Extract the [x, y] coordinate from the center of the cell holding the provided text.  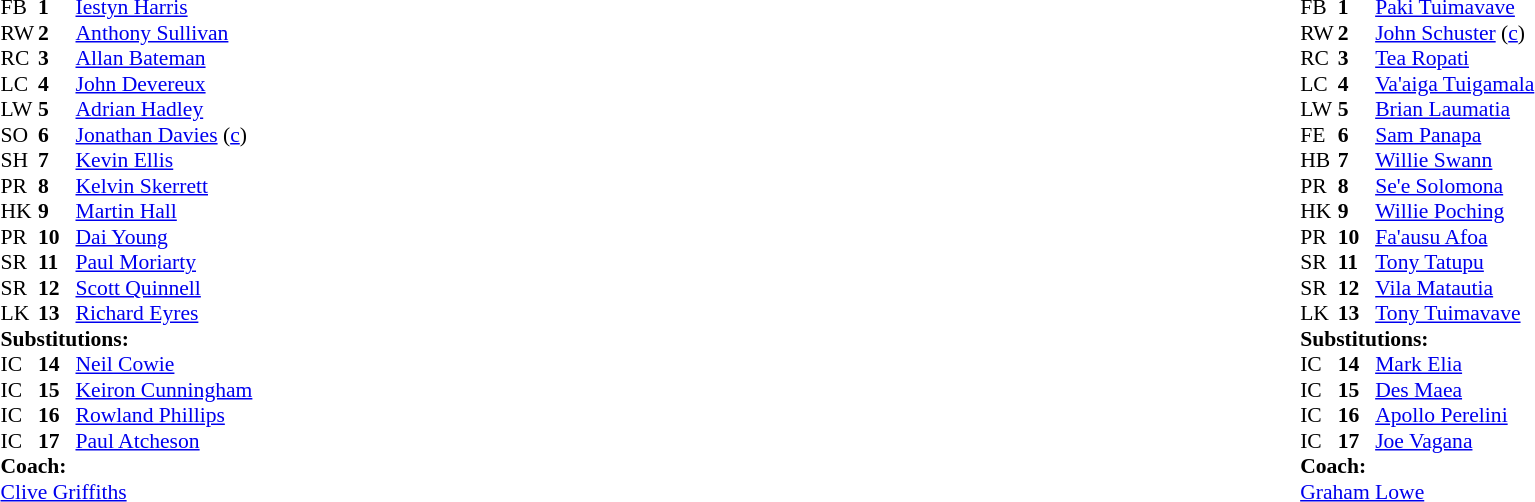
Paul Atcheson [164, 441]
Keiron Cunningham [164, 390]
Adrian Hadley [164, 109]
Tea Ropati [1454, 59]
Des Maea [1454, 390]
John Devereux [164, 84]
Anthony Sullivan [164, 33]
Dai Young [164, 237]
Apollo Perelini [1454, 415]
Sam Panapa [1454, 135]
Neil Cowie [164, 365]
John Schuster (c) [1454, 33]
Va'aiga Tuigamala [1454, 84]
Mark Elia [1454, 365]
Fa'ausu Afoa [1454, 237]
Scott Quinnell [164, 288]
Kevin Ellis [164, 161]
Paul Moriarty [164, 263]
Tony Tuimavave [1454, 313]
Vila Matautia [1454, 288]
Willie Poching [1454, 211]
Richard Eyres [164, 313]
Se'e Solomona [1454, 186]
Rowland Phillips [164, 415]
Brian Laumatia [1454, 109]
Martin Hall [164, 211]
Joe Vagana [1454, 441]
SH [19, 161]
SO [19, 135]
Kelvin Skerrett [164, 186]
FE [1319, 135]
Tony Tatupu [1454, 263]
HB [1319, 161]
Willie Swann [1454, 161]
Allan Bateman [164, 59]
Jonathan Davies (c) [164, 135]
